Identify which cell holds the provided text, then report its [X, Y] central coordinate. 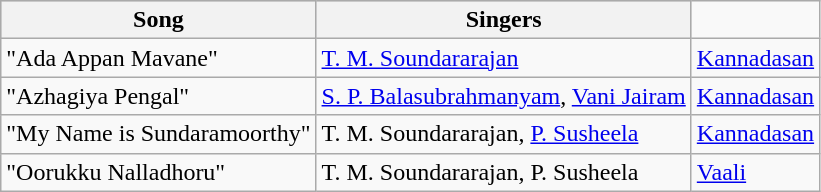
"My Name is Sundaramoorthy" [158, 134]
"Oorukku Nalladhoru" [158, 172]
Singers [504, 20]
Vaali [755, 172]
"Ada Appan Mavane" [158, 58]
T. M. Soundararajan [504, 58]
S. P. Balasubrahmanyam, Vani Jairam [504, 96]
Song [158, 20]
"Azhagiya Pengal" [158, 96]
